Identify which cell holds the provided text, then report its (X, Y) central coordinate. 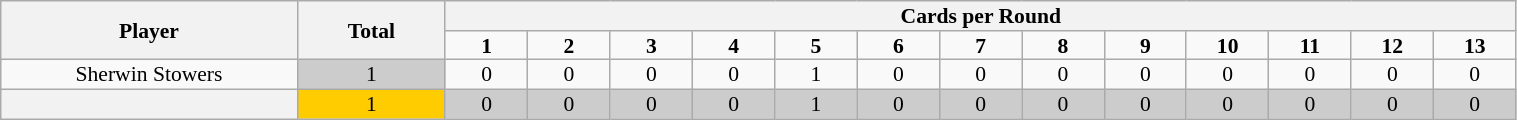
5 (816, 46)
10 (1227, 46)
11 (1310, 46)
9 (1145, 46)
Sherwin Stowers (149, 75)
6 (898, 46)
Cards per Round (980, 16)
8 (1063, 46)
13 (1474, 46)
12 (1392, 46)
3 (651, 46)
2 (569, 46)
Player (149, 30)
Total (371, 30)
7 (980, 46)
4 (733, 46)
